For the text-containing cell, return its midpoint in (X, Y) coordinate format. 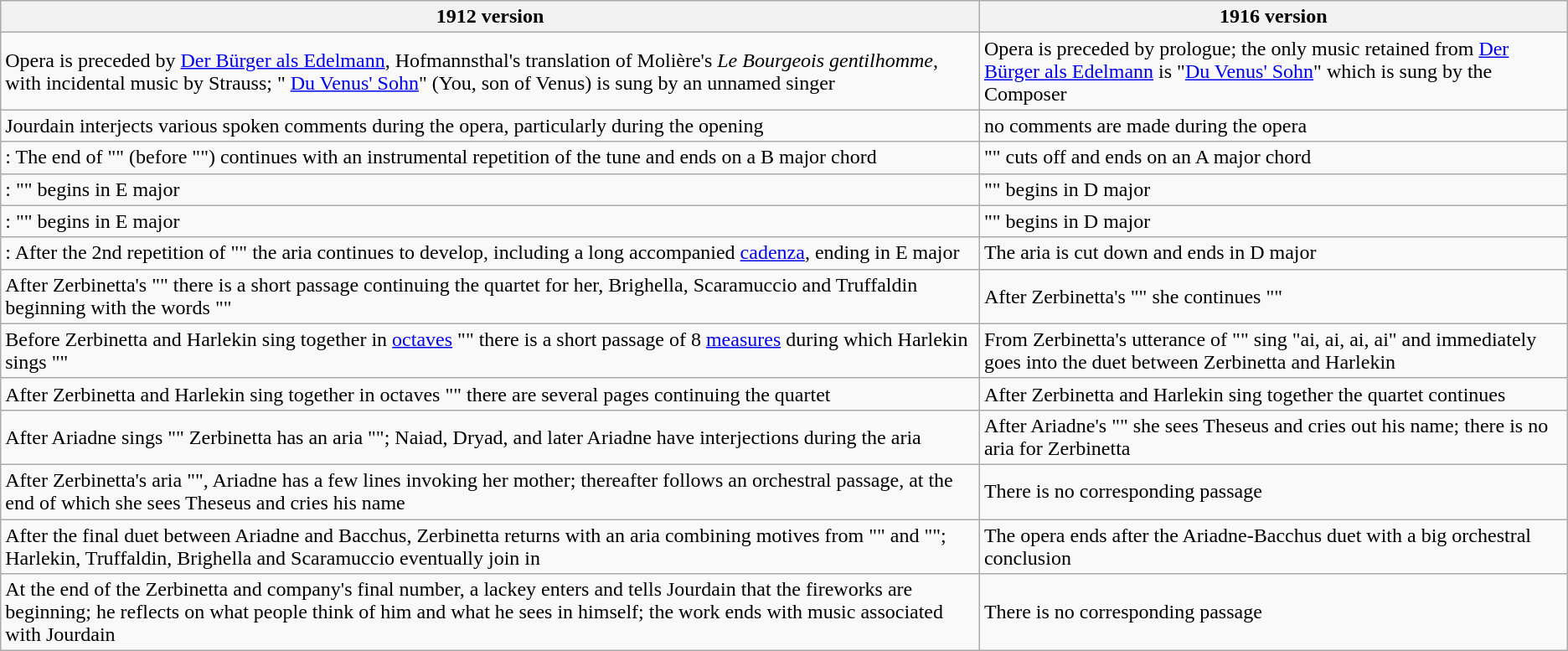
no comments are made during the opera (1273, 126)
1916 version (1273, 17)
After Ariadne's "" she sees Theseus and cries out his name; there is no aria for Zerbinetta (1273, 437)
After Zerbinetta's "" she continues "" (1273, 297)
"" cuts off and ends on an A major chord (1273, 158)
After Zerbinetta's "" there is a short passage continuing the quartet for her, Brighella, Scaramuccio and Truffaldin beginning with the words "" (491, 297)
The aria is cut down and ends in D major (1273, 253)
: The end of "" (before "") continues with an instrumental repetition of the tune and ends on a B major chord (491, 158)
1912 version (491, 17)
After Zerbinetta and Harlekin sing together the quartet continues (1273, 394)
After Zerbinetta and Harlekin sing together in octaves "" there are several pages continuing the quartet (491, 394)
: After the 2nd repetition of "" the aria continues to develop, including a long accompanied cadenza, ending in E major (491, 253)
Before Zerbinetta and Harlekin sing together in octaves "" there is a short passage of 8 measures during which Harlekin sings "" (491, 350)
The opera ends after the Ariadne-Bacchus duet with a big orchestral conclusion (1273, 546)
Opera is preceded by prologue; the only music retained from Der Bürger als Edelmann is "Du Venus' Sohn" which is sung by the Composer (1273, 71)
Jourdain interjects various spoken comments during the opera, particularly during the opening (491, 126)
After Ariadne sings "" Zerbinetta has an aria ""; Naiad, Dryad, and later Ariadne have interjections during the aria (491, 437)
From Zerbinetta's utterance of "" sing "ai, ai, ai, ai" and immediately goes into the duet between Zerbinetta and Harlekin (1273, 350)
